Output the [x, y] coordinate of the center of the cell containing the given text.  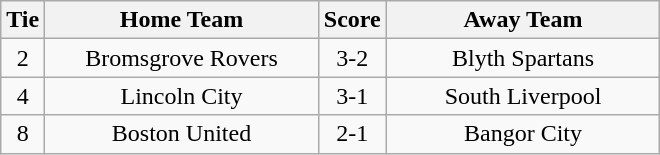
Lincoln City [182, 96]
Away Team [523, 20]
Blyth Spartans [523, 58]
3-2 [352, 58]
2 [23, 58]
Bangor City [523, 134]
3-1 [352, 96]
Score [352, 20]
Tie [23, 20]
Home Team [182, 20]
8 [23, 134]
2-1 [352, 134]
Boston United [182, 134]
4 [23, 96]
South Liverpool [523, 96]
Bromsgrove Rovers [182, 58]
